From the cell containing the given text, extract its center point as [X, Y] coordinate. 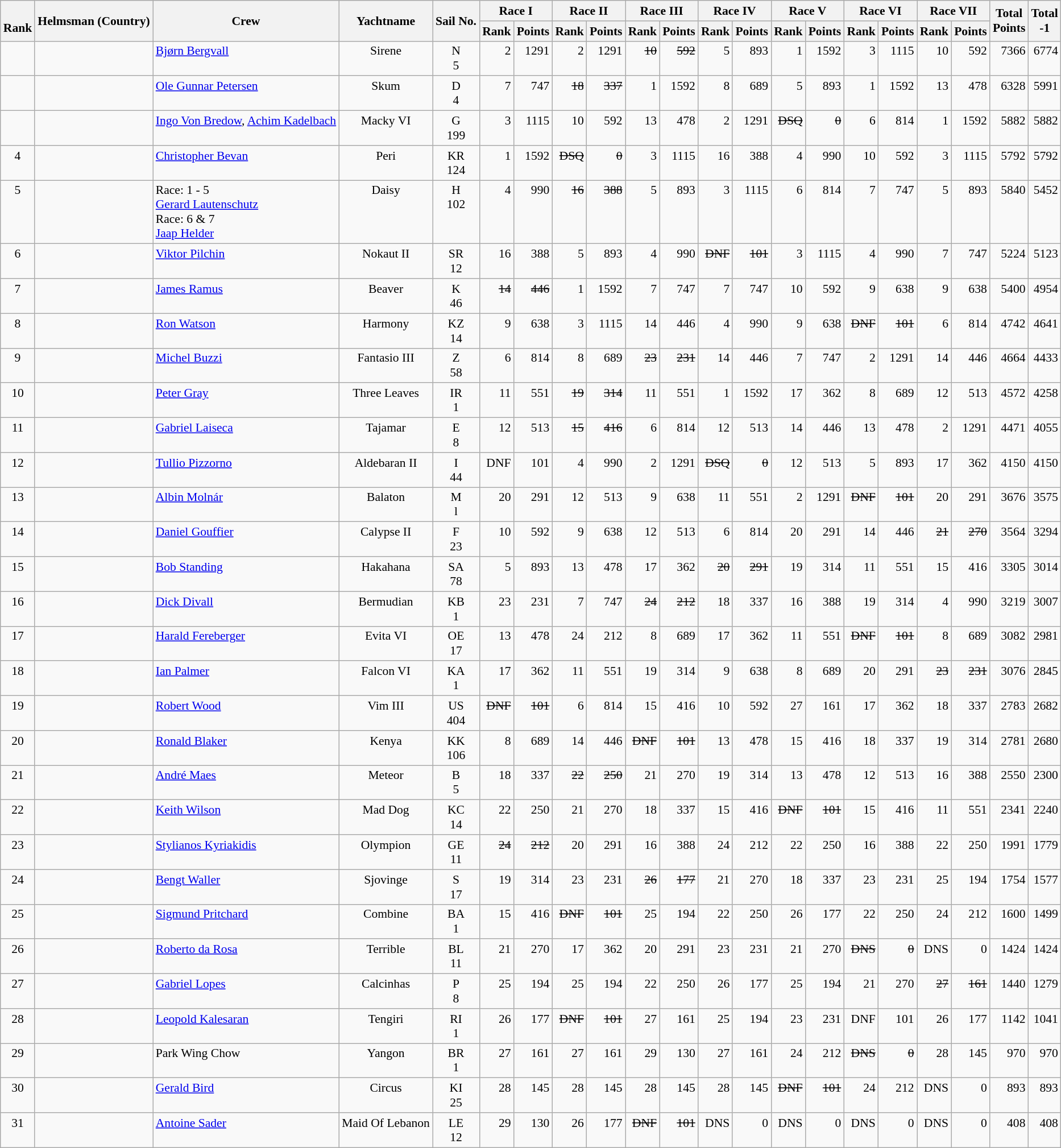
5452 [1045, 212]
2682 [1045, 713]
5123 [1045, 262]
Meteor [386, 782]
LE12 [456, 1130]
Race: 1 - 5Gerard Lautenschutz Race: 6 & 7Jaap Helder [246, 212]
Kenya [386, 748]
1779 [1045, 852]
Combine [386, 921]
P8 [456, 992]
Albin Molnár [246, 505]
5224 [1009, 262]
2845 [1045, 679]
Ml [456, 505]
4641 [1045, 331]
1440 [1009, 992]
Ingo Von Bredow, Achim Kadelbach [246, 129]
Balaton [386, 505]
Sigmund Pritchard [246, 921]
Tullio Pizzorno [246, 470]
Ole Gunnar Petersen [246, 93]
US404 [456, 713]
André Maes [246, 782]
Gabriel Laiseca [246, 436]
1991 [1009, 852]
Park Wing Chow [246, 1061]
3676 [1009, 505]
RI1 [456, 1026]
Beaver [386, 296]
S17 [456, 887]
1041 [1045, 1026]
7366 [1009, 58]
3564 [1009, 539]
2341 [1009, 818]
KZ14 [456, 331]
D4 [456, 93]
F23 [456, 539]
N5 [456, 58]
KB1 [456, 608]
KR124 [456, 163]
Z58 [456, 365]
3294 [1045, 539]
5400 [1009, 296]
B5 [456, 782]
G199 [456, 129]
Leopold Kalesaran [246, 1026]
BL11 [456, 956]
Gerald Bird [246, 1095]
4055 [1045, 436]
30 [18, 1095]
Hakahana [386, 574]
Total Points [1009, 20]
Crew [246, 20]
KK106 [456, 748]
Ronald Blaker [246, 748]
Tajamar [386, 436]
4433 [1045, 365]
Michel Buzzi [246, 365]
2781 [1009, 748]
Christopher Bevan [246, 163]
Daniel Gouffier [246, 539]
1600 [1009, 921]
Robert Wood [246, 713]
Peri [386, 163]
Tengiri [386, 1026]
Roberto da Rosa [246, 956]
2240 [1045, 818]
4742 [1009, 331]
Olympion [386, 852]
3014 [1045, 574]
1499 [1045, 921]
4258 [1045, 400]
KC14 [456, 818]
3305 [1009, 574]
3219 [1009, 608]
Helmsman (Country) [93, 20]
2783 [1009, 713]
James Ramus [246, 296]
Evita VI [386, 644]
E8 [456, 436]
Race VI [880, 11]
6328 [1009, 93]
Sirene [386, 58]
Circus [386, 1095]
5991 [1045, 93]
Race VII [954, 11]
Keith Wilson [246, 818]
Daisy [386, 212]
IR1 [456, 400]
Antoine Sader [246, 1130]
5840 [1009, 212]
KA1 [456, 679]
OE17 [456, 644]
1577 [1045, 887]
2680 [1045, 748]
1279 [1045, 992]
Skum [386, 93]
SR12 [456, 262]
Fantasio III [386, 365]
Race III [662, 11]
Viktor Pilchin [246, 262]
Yachtname [386, 20]
Race II [588, 11]
Sjovinge [386, 887]
2300 [1045, 782]
Calypse II [386, 539]
4664 [1009, 365]
Bjørn Bergvall [246, 58]
Gabriel Lopes [246, 992]
KI25 [456, 1095]
Calcinhas [386, 992]
Race IV [735, 11]
4471 [1009, 436]
31 [18, 1130]
Vim III [386, 713]
BR1 [456, 1061]
Mad Dog [386, 818]
Maid Of Lebanon [386, 1130]
3575 [1045, 505]
Ron Watson [246, 331]
Ian Palmer [246, 679]
4572 [1009, 400]
Peter Gray [246, 400]
Yangon [386, 1061]
3007 [1045, 608]
Bob Standing [246, 574]
Bengt Waller [246, 887]
GE11 [456, 852]
2981 [1045, 644]
2550 [1009, 782]
BA1 [456, 921]
Three Leaves [386, 400]
Race I [516, 11]
Stylianos Kyriakidis [246, 852]
3076 [1009, 679]
1142 [1009, 1026]
6774 [1045, 58]
1754 [1009, 887]
Dick Divall [246, 608]
K46 [456, 296]
Sail No. [456, 20]
SA78 [456, 574]
Total-1 [1045, 20]
Macky VI [386, 129]
Falcon VI [386, 679]
Aldebaran II [386, 470]
4954 [1045, 296]
3082 [1009, 644]
H102 [456, 212]
Bermudian [386, 608]
Harald Fereberger [246, 644]
Terrible [386, 956]
Nokaut II [386, 262]
I44 [456, 470]
Harmony [386, 331]
Race V [807, 11]
